From the cell containing the given text, extract its center point as (x, y) coordinate. 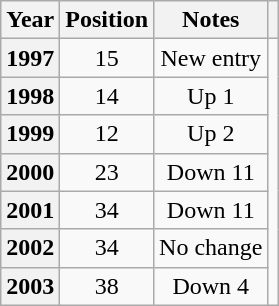
2001 (30, 210)
No change (211, 248)
New entry (211, 58)
12 (107, 134)
Up 2 (211, 134)
2002 (30, 248)
2003 (30, 286)
Year (30, 20)
Down 4 (211, 286)
Position (107, 20)
Up 1 (211, 96)
2000 (30, 172)
Notes (211, 20)
1998 (30, 96)
23 (107, 172)
15 (107, 58)
1997 (30, 58)
14 (107, 96)
38 (107, 286)
1999 (30, 134)
